From the cell containing the given text, extract its center point as (x, y) coordinate. 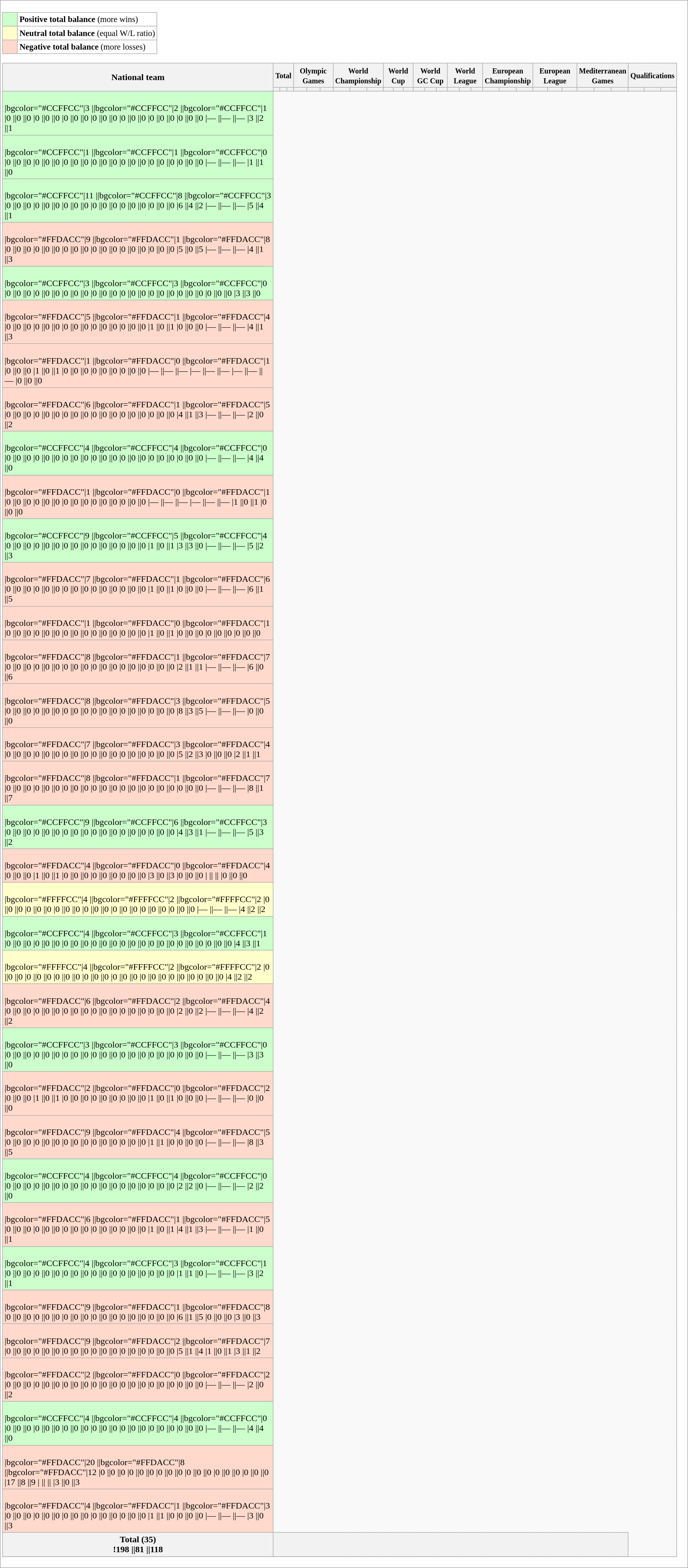
Negative total balance (more losses) (87, 47)
Qualifications (653, 75)
Positive total balance (more wins) (87, 19)
Olympic Games (313, 75)
World GC Cup (430, 75)
EuropeanChampionship (508, 75)
World Cup (398, 75)
WorldChampionship (358, 75)
Neutral total balance (equal W/L ratio) (87, 33)
National team (138, 77)
European League (555, 75)
World League (465, 75)
Total (284, 75)
MediterraneanGames (603, 75)
Total (35) !198 ||81 ||118 (138, 1545)
